Pinpoint the cell where the given text exists, returning its [X, Y] midpoint coordinate. 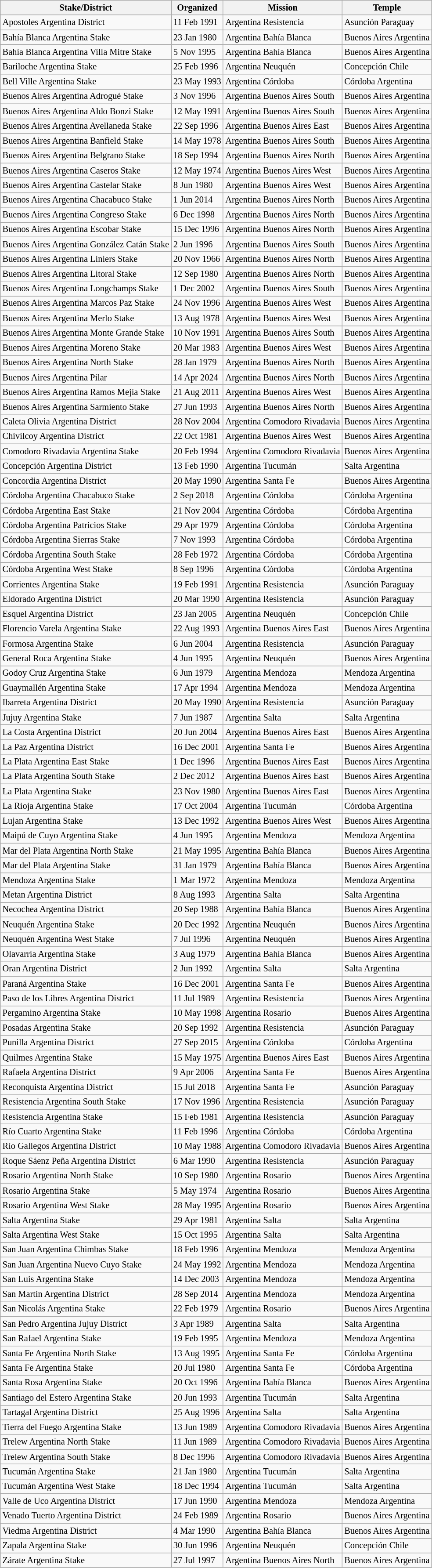
1 Dec 2002 [197, 289]
Venado Tuerto Argentina District [86, 1516]
San Rafael Argentina Stake [86, 1338]
Rosario Argentina Stake [86, 1191]
21 Nov 2004 [197, 511]
17 Nov 1996 [197, 1102]
Santa Fe Argentina North Stake [86, 1353]
22 Sep 1996 [197, 126]
Bahía Blanca Argentina Stake [86, 37]
21 May 1995 [197, 851]
Olavarría Argentina Stake [86, 954]
20 Oct 1996 [197, 1383]
7 Jun 1987 [197, 717]
Buenos Aires Argentina Banfield Stake [86, 141]
Buenos Aires Argentina Sarmiento Stake [86, 407]
Buenos Aires Argentina Longchamps Stake [86, 289]
Godoy Cruz Argentina Stake [86, 673]
Buenos Aires Argentina Pilar [86, 377]
Tartagal Argentina District [86, 1412]
Tucumán Argentina Stake [86, 1471]
10 May 1988 [197, 1146]
22 Aug 1993 [197, 629]
Córdoba Argentina East Stake [86, 511]
15 Oct 1995 [197, 1235]
Metan Argentina District [86, 895]
Rafaela Argentina District [86, 1072]
13 Dec 1992 [197, 821]
Córdoba Argentina Sierras Stake [86, 540]
Resistencia Argentina Stake [86, 1117]
Apostoles Argentina District [86, 22]
Tucumán Argentina West Stake [86, 1486]
6 Dec 1998 [197, 215]
La Paz Argentina District [86, 747]
Trelew Argentina South Stake [86, 1457]
San Juan Argentina Chimbas Stake [86, 1249]
11 Jul 1989 [197, 998]
Buenos Aires Argentina Marcos Paz Stake [86, 303]
15 Jul 2018 [197, 1087]
9 Apr 2006 [197, 1072]
Resistencia Argentina South Stake [86, 1102]
23 May 1993 [197, 82]
Lujan Argentina Stake [86, 821]
Buenos Aires Argentina Litoral Stake [86, 274]
San Martin Argentina District [86, 1294]
Buenos Aires Argentina Avellaneda Stake [86, 126]
Santa Rosa Argentina Stake [86, 1383]
Punilla Argentina District [86, 1043]
Comodoro Rivadavia Argentina Stake [86, 451]
20 Nov 1966 [197, 259]
Eldorado Argentina District [86, 599]
Chivilcoy Argentina District [86, 436]
18 Sep 1994 [197, 156]
15 Feb 1981 [197, 1117]
Buenos Aires Argentina Congreso Stake [86, 215]
3 Nov 1996 [197, 96]
12 May 1991 [197, 111]
25 Aug 1996 [197, 1412]
Concepción Argentina District [86, 466]
Ibarreta Argentina District [86, 703]
Bahía Blanca Argentina Villa Mitre Stake [86, 52]
10 Nov 1991 [197, 333]
Mission [283, 7]
2 Sep 2018 [197, 496]
Buenos Aires Argentina Adrogué Stake [86, 96]
31 Jan 1979 [197, 865]
Quilmes Argentina Stake [86, 1057]
12 Sep 1980 [197, 274]
24 Nov 1996 [197, 303]
Organized [197, 7]
27 Sep 2015 [197, 1043]
6 Mar 1990 [197, 1161]
6 Jun 1979 [197, 673]
20 Sep 1992 [197, 1028]
20 Feb 1994 [197, 451]
8 Sep 1996 [197, 569]
Paso de los Libres Argentina District [86, 998]
28 May 1995 [197, 1205]
Córdoba Argentina West Stake [86, 569]
Concordia Argentina District [86, 481]
28 Feb 1972 [197, 555]
27 Jun 1993 [197, 407]
Paraná Argentina Stake [86, 984]
13 Aug 1978 [197, 318]
1 Dec 1996 [197, 762]
28 Jan 1979 [197, 362]
Bariloche Argentina Stake [86, 67]
San Juan Argentina Nuevo Cuyo Stake [86, 1264]
8 Aug 1993 [197, 895]
Esquel Argentina District [86, 614]
20 Jun 2004 [197, 732]
Florencio Varela Argentina Stake [86, 629]
Bell Ville Argentina Stake [86, 82]
11 Jun 1989 [197, 1442]
23 Jan 1980 [197, 37]
20 Mar 1983 [197, 348]
Formosa Argentina Stake [86, 644]
Buenos Aires Argentina González Catán Stake [86, 244]
22 Feb 1979 [197, 1309]
Buenos Aires Argentina Aldo Bonzi Stake [86, 111]
27 Jul 1997 [197, 1560]
Salta Argentina West Stake [86, 1235]
San Nicolás Argentina Stake [86, 1309]
Buenos Aires Argentina Monte Grande Stake [86, 333]
14 Apr 2024 [197, 377]
La Rioja Argentina Stake [86, 806]
Jujuy Argentina Stake [86, 717]
Corrientes Argentina Stake [86, 584]
20 Mar 1990 [197, 599]
Trelew Argentina North Stake [86, 1442]
Maipú de Cuyo Argentina Stake [86, 836]
Río Gallegos Argentina District [86, 1146]
18 Feb 1996 [197, 1249]
Santiago del Estero Argentina Stake [86, 1398]
Rosario Argentina West Stake [86, 1205]
Buenos Aires Argentina Ramos Mejía Stake [86, 392]
Río Cuarto Argentina Stake [86, 1131]
1 Mar 1972 [197, 880]
Córdoba Argentina Chacabuco Stake [86, 496]
Córdoba Argentina South Stake [86, 555]
Zárate Argentina Stake [86, 1560]
17 Oct 2004 [197, 806]
3 Apr 1989 [197, 1324]
15 Dec 1996 [197, 229]
29 Apr 1981 [197, 1220]
28 Sep 2014 [197, 1294]
13 Feb 1990 [197, 466]
Mar del Plata Argentina Stake [86, 865]
14 Dec 2003 [197, 1279]
13 Aug 1995 [197, 1353]
24 May 1992 [197, 1264]
2 Dec 2012 [197, 776]
7 Nov 1993 [197, 540]
17 Apr 1994 [197, 688]
10 Sep 1980 [197, 1176]
24 Feb 1989 [197, 1516]
Zapala Argentina Stake [86, 1546]
13 Jun 1989 [197, 1427]
Rosario Argentina North Stake [86, 1176]
Neuquén Argentina West Stake [86, 939]
8 Dec 1996 [197, 1457]
28 Nov 2004 [197, 422]
Mendoza Argentina Stake [86, 880]
Viedma Argentina District [86, 1531]
6 Jun 2004 [197, 644]
3 Aug 1979 [197, 954]
Córdoba Argentina Patricios Stake [86, 525]
20 Jul 1980 [197, 1368]
21 Aug 2011 [197, 392]
Caleta Olivia Argentina District [86, 422]
7 Jul 1996 [197, 939]
1 Jun 2014 [197, 200]
Roque Sáenz Peña Argentina District [86, 1161]
21 Jan 1980 [197, 1471]
La Plata Argentina South Stake [86, 776]
Mar del Plata Argentina North Stake [86, 851]
2 Jun 1996 [197, 244]
19 Feb 1991 [197, 584]
La Plata Argentina East Stake [86, 762]
12 May 1974 [197, 170]
22 Oct 1981 [197, 436]
23 Nov 1980 [197, 791]
30 Jun 1996 [197, 1546]
20 Dec 1992 [197, 924]
Valle de Uco Argentina District [86, 1501]
19 Feb 1995 [197, 1338]
18 Dec 1994 [197, 1486]
Oran Argentina District [86, 969]
15 May 1975 [197, 1057]
Neuquén Argentina Stake [86, 924]
Buenos Aires Argentina Chacabuco Stake [86, 200]
Santa Fe Argentina Stake [86, 1368]
Temple [387, 7]
General Roca Argentina Stake [86, 658]
Reconquista Argentina District [86, 1087]
Buenos Aires Argentina Belgrano Stake [86, 156]
Tierra del Fuego Argentina Stake [86, 1427]
14 May 1978 [197, 141]
Pergamino Argentina Stake [86, 1013]
Buenos Aires Argentina Moreno Stake [86, 348]
5 Nov 1995 [197, 52]
San Pedro Argentina Jujuy District [86, 1324]
10 May 1998 [197, 1013]
Necochea Argentina District [86, 909]
Buenos Aires Argentina Liniers Stake [86, 259]
11 Feb 1991 [197, 22]
2 Jun 1992 [197, 969]
Posadas Argentina Stake [86, 1028]
11 Feb 1996 [197, 1131]
Guaymallén Argentina Stake [86, 688]
4 Mar 1990 [197, 1531]
Stake/District [86, 7]
Buenos Aires Argentina Merlo Stake [86, 318]
20 Jun 1993 [197, 1398]
Buenos Aires Argentina North Stake [86, 362]
8 Jun 1980 [197, 185]
20 Sep 1988 [197, 909]
5 May 1974 [197, 1191]
Buenos Aires Argentina Caseros Stake [86, 170]
Buenos Aires Argentina Escobar Stake [86, 229]
San Luis Argentina Stake [86, 1279]
23 Jan 2005 [197, 614]
Buenos Aires Argentina Castelar Stake [86, 185]
25 Feb 1996 [197, 67]
29 Apr 1979 [197, 525]
La Plata Argentina Stake [86, 791]
17 Jun 1990 [197, 1501]
La Costa Argentina District [86, 732]
Salta Argentina Stake [86, 1220]
